For the text-containing cell, return its midpoint in (x, y) coordinate format. 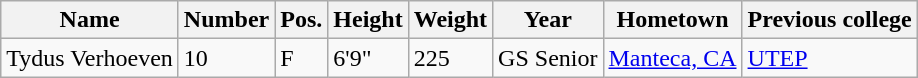
10 (226, 58)
Hometown (672, 20)
Weight (450, 20)
Height (368, 20)
Year (548, 20)
Name (90, 20)
GS Senior (548, 58)
Pos. (302, 20)
F (302, 58)
Previous college (830, 20)
225 (450, 58)
Tydus Verhoeven (90, 58)
6'9" (368, 58)
Manteca, CA (672, 58)
UTEP (830, 58)
Number (226, 20)
